Return the [X, Y] coordinate for the center point of the cell that contains the specified text.  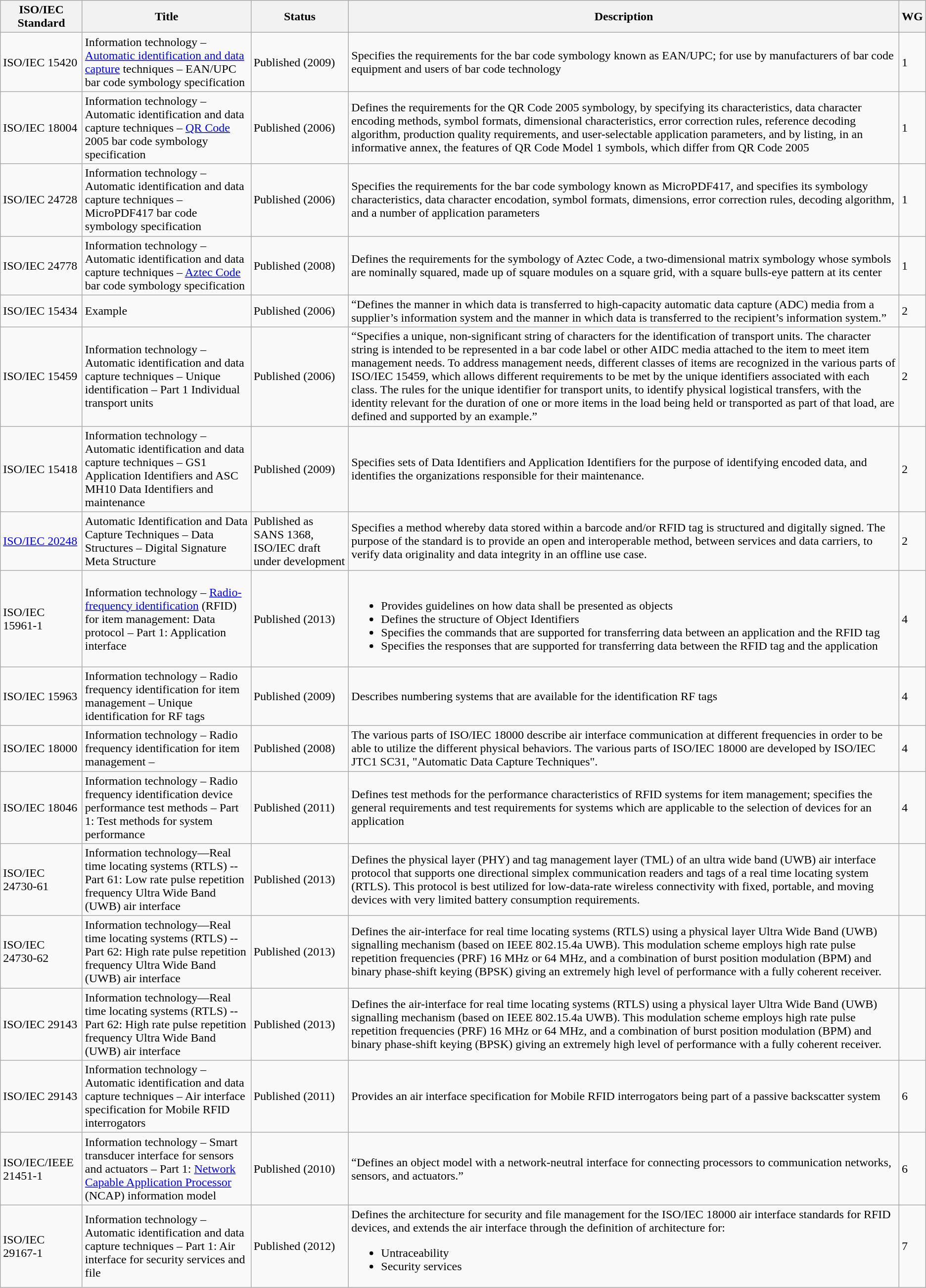
Information technology – Automatic identification and data capture techniques – Air interface specification for Mobile RFID interrogators [166, 1097]
ISO/IEC/IEEE 21451-1 [42, 1169]
ISO/IEC 20248 [42, 541]
Information technology – Automatic identification and data capture techniques – Part 1: Air interface for security services and file [166, 1246]
ISO/IEC 18046 [42, 807]
Information technology – Automatic identification and data capture techniques – MicroPDF417 bar code symbology specification [166, 200]
“Defines an object model with a network-neutral interface for connecting processors to communication networks, sensors, and actuators.” [624, 1169]
ISO/IEC 24730-61 [42, 880]
ISO/IEC 15459 [42, 377]
Information technology – Radio frequency identification for item management – Unique identification for RF tags [166, 696]
Status [300, 17]
Information technology—Real time locating systems (RTLS) -- Part 61: Low rate pulse repetition frequency Ultra Wide Band (UWB) air interface [166, 880]
Information technology – Radio frequency identification device performance test methods – Part 1: Test methods for system performance [166, 807]
ISO/IEC Standard [42, 17]
Automatic Identification and Data Capture Techniques – Data Structures – Digital Signature Meta Structure [166, 541]
ISO/IEC 24778 [42, 265]
ISO/IEC 24730-62 [42, 952]
Example [166, 311]
Published (2010) [300, 1169]
ISO/IEC 29167-1 [42, 1246]
Provides an air interface specification for Mobile RFID interrogators being part of a passive backscatter system [624, 1097]
Information technology – Radio frequency identification for item management – [166, 748]
Information technology – Automatic identification and data capture techniques – EAN/UPC bar code symbology specification [166, 62]
Information technology – Radio-frequency identification (RFID) for item management: Data protocol – Part 1: Application interface [166, 619]
7 [912, 1246]
ISO/IEC 15420 [42, 62]
Description [624, 17]
Published (2012) [300, 1246]
ISO/IEC 18004 [42, 128]
Information technology – Automatic identification and data capture techniques – QR Code 2005 bar code symbology specification [166, 128]
Published as SANS 1368, ISO/IEC draft under development [300, 541]
Information technology – Automatic identification and data capture techniques – Unique identification – Part 1 Individual transport units [166, 377]
Information technology – Automatic identification and data capture techniques – Aztec Code bar code symbology specification [166, 265]
Title [166, 17]
ISO/IEC 18000 [42, 748]
ISO/IEC 15434 [42, 311]
ISO/IEC 15961-1 [42, 619]
ISO/IEC 15963 [42, 696]
ISO/IEC 24728 [42, 200]
Describes numbering systems that are available for the identification RF tags [624, 696]
WG [912, 17]
ISO/IEC 15418 [42, 469]
